Locate the cell with the specified text and output its [X, Y] center coordinate. 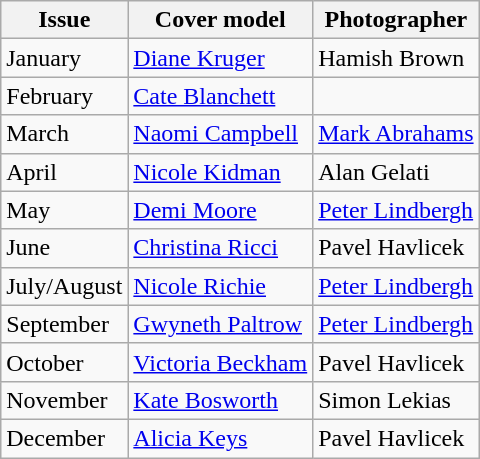
Victoria Beckham [220, 362]
Gwyneth Paltrow [220, 324]
Christina Ricci [220, 248]
February [64, 96]
November [64, 400]
January [64, 58]
December [64, 438]
Simon Lekias [396, 400]
Naomi Campbell [220, 134]
July/August [64, 286]
Issue [64, 20]
Alicia Keys [220, 438]
Cate Blanchett [220, 96]
October [64, 362]
Cover model [220, 20]
May [64, 210]
Mark Abrahams [396, 134]
Hamish Brown [396, 58]
Photographer [396, 20]
April [64, 172]
June [64, 248]
Diane Kruger [220, 58]
Nicole Richie [220, 286]
Demi Moore [220, 210]
March [64, 134]
Alan Gelati [396, 172]
Kate Bosworth [220, 400]
September [64, 324]
Nicole Kidman [220, 172]
